Scan for the cell matching the given text and deliver its (x, y) coordinate at center. 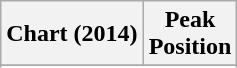
Chart (2014) (72, 34)
Peak Position (190, 34)
